Detect which cell encompasses the target text, then output its [x, y] center coordinate. 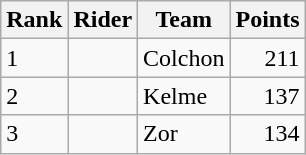
Colchon [184, 58]
3 [34, 134]
1 [34, 58]
211 [268, 58]
Points [268, 20]
Zor [184, 134]
2 [34, 96]
Kelme [184, 96]
137 [268, 96]
Rider [103, 20]
Rank [34, 20]
Team [184, 20]
134 [268, 134]
